Determine the (X, Y) coordinate at the center of the cell enclosing the given text.  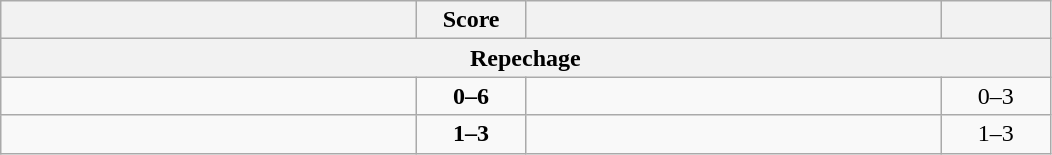
0–3 (996, 96)
Score (472, 20)
0–6 (472, 96)
Repechage (526, 58)
